For the text-containing cell, return its midpoint in (X, Y) coordinate format. 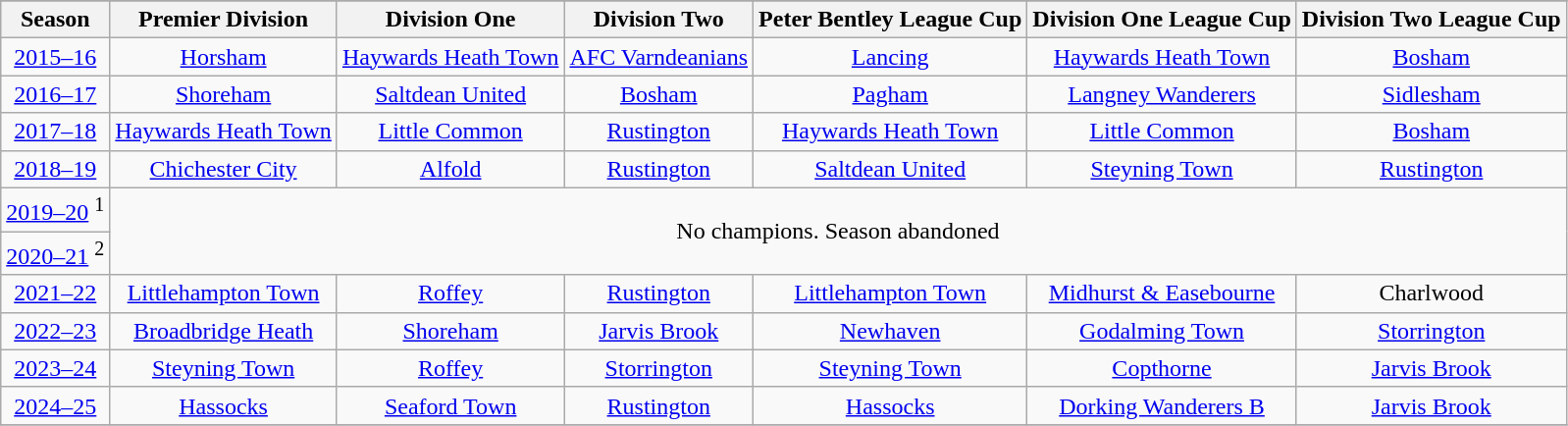
Copthorne (1162, 368)
Dorking Wanderers B (1162, 405)
Peter Bentley League Cup (891, 20)
Premier Division (224, 20)
2019–20 1 (55, 210)
Alfold (450, 169)
Charlwood (1431, 293)
2015–16 (55, 57)
Season (55, 20)
Newhaven (891, 331)
2016–17 (55, 94)
2021–22 (55, 293)
Seaford Town (450, 405)
2020–21 2 (55, 253)
AFC Varndeanians (659, 57)
2018–19 (55, 169)
Sidlesham (1431, 94)
Horsham (224, 57)
Division Two (659, 20)
2023–24 (55, 368)
Chichester City (224, 169)
Division One League Cup (1162, 20)
Division Two League Cup (1431, 20)
No champions. Season abandoned (838, 232)
Godalming Town (1162, 331)
2024–25 (55, 405)
Broadbridge Heath (224, 331)
Pagham (891, 94)
2022–23 (55, 331)
Midhurst & Easebourne (1162, 293)
2017–18 (55, 132)
Langney Wanderers (1162, 94)
Lancing (891, 57)
Division One (450, 20)
